Scan for the cell matching the given text and deliver its [X, Y] coordinate at center. 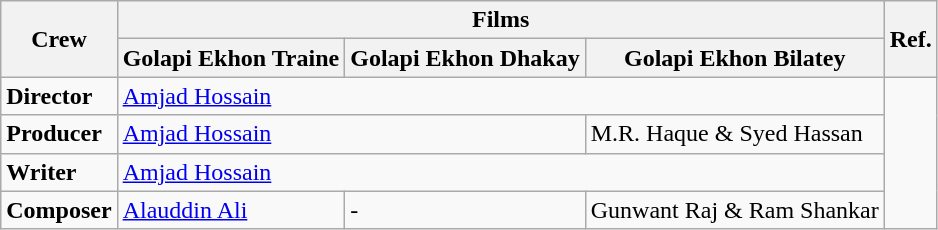
Golapi Ekhon Traine [231, 58]
Ref. [910, 39]
Director [59, 96]
- [465, 210]
M.R. Haque & Syed Hassan [734, 134]
Films [500, 20]
Alauddin Ali [231, 210]
Golapi Ekhon Bilatey [734, 58]
Gunwant Raj & Ram Shankar [734, 210]
Composer [59, 210]
Crew [59, 39]
Golapi Ekhon Dhakay [465, 58]
Producer [59, 134]
Writer [59, 172]
